Provide the [X, Y] coordinate of the cell's center where the given text is located.  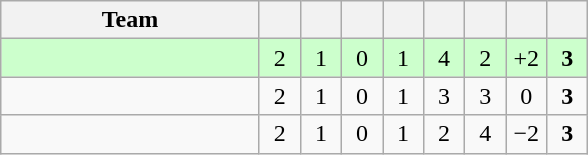
+2 [526, 58]
Team [130, 20]
−2 [526, 134]
